Determine the [X, Y] coordinate at the center of the cell enclosing the given text.  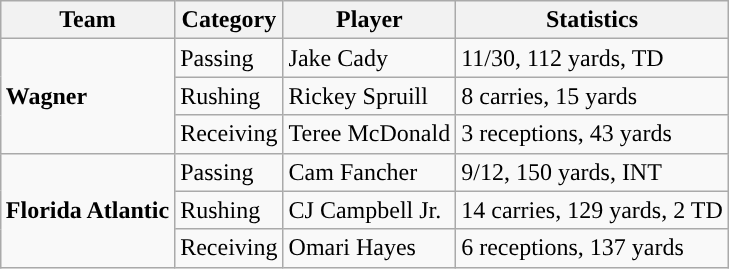
Team [87, 20]
Wagner [87, 96]
6 receptions, 137 yards [592, 248]
Jake Cady [370, 58]
Cam Fancher [370, 172]
11/30, 112 yards, TD [592, 58]
Teree McDonald [370, 134]
CJ Campbell Jr. [370, 210]
3 receptions, 43 yards [592, 134]
Category [229, 20]
14 carries, 129 yards, 2 TD [592, 210]
Player [370, 20]
Rickey Spruill [370, 96]
Omari Hayes [370, 248]
Florida Atlantic [87, 210]
Statistics [592, 20]
9/12, 150 yards, INT [592, 172]
8 carries, 15 yards [592, 96]
